Extract the [x, y] coordinate from the center of the cell holding the provided text.  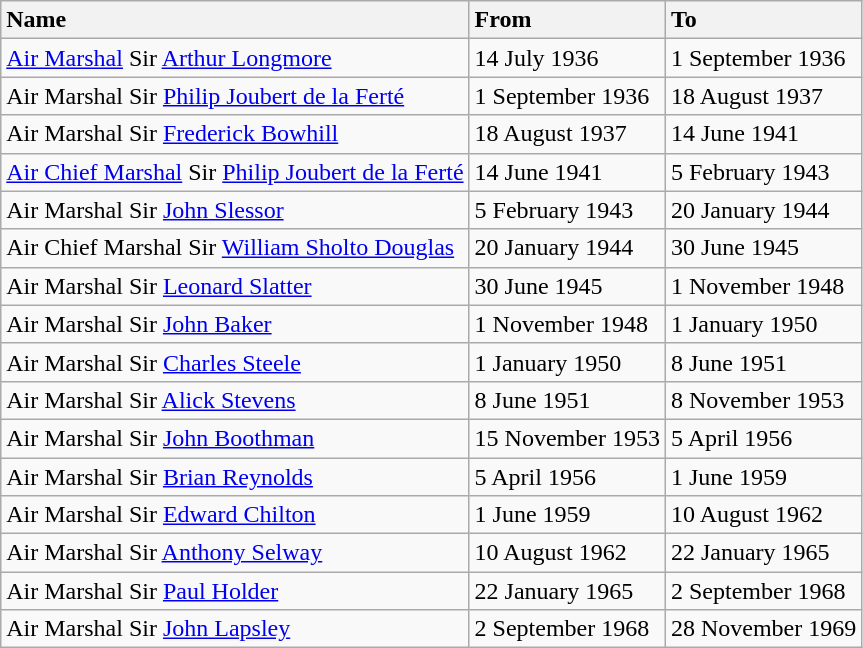
Air Marshal Sir Anthony Selway [235, 553]
Air Marshal Sir Charles Steele [235, 362]
Air Marshal Sir John Boothman [235, 438]
Air Marshal Sir John Slessor [235, 210]
Air Marshal Sir John Lapsley [235, 629]
Air Marshal Sir Philip Joubert de la Ferté [235, 96]
Air Chief Marshal Sir William Sholto Douglas [235, 248]
28 November 1969 [763, 629]
From [567, 20]
Air Marshal Sir Edward Chilton [235, 515]
15 November 1953 [567, 438]
Air Marshal Sir Brian Reynolds [235, 477]
Air Chief Marshal Sir Philip Joubert de la Ferté [235, 172]
To [763, 20]
Air Marshal Sir John Baker [235, 324]
Name [235, 20]
Air Marshal Sir Arthur Longmore [235, 58]
Air Marshal Sir Paul Holder [235, 591]
8 November 1953 [763, 400]
Air Marshal Sir Alick Stevens [235, 400]
14 July 1936 [567, 58]
Air Marshal Sir Frederick Bowhill [235, 134]
Air Marshal Sir Leonard Slatter [235, 286]
